Output the [X, Y] coordinate of the center of the cell containing the given text.  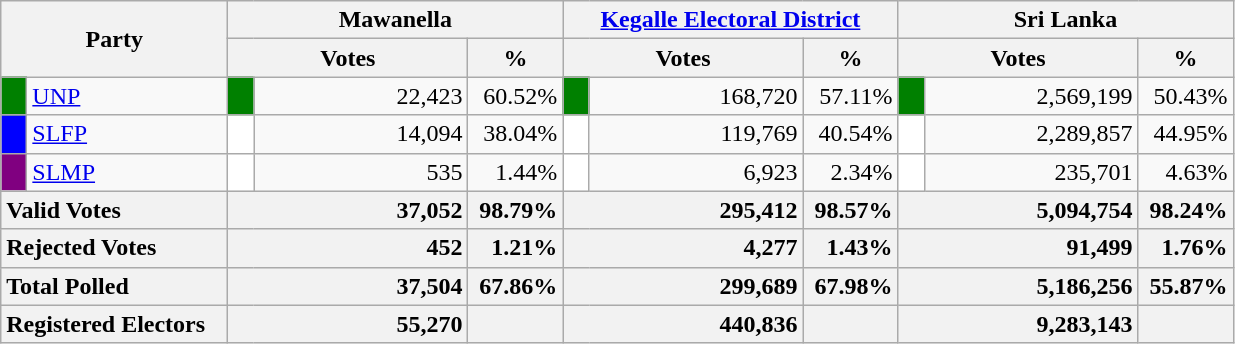
98.57% [850, 210]
2,569,199 [1031, 96]
2.34% [850, 172]
1.44% [516, 172]
452 [348, 248]
50.43% [1186, 96]
38.04% [516, 134]
37,052 [348, 210]
1.21% [516, 248]
67.86% [516, 286]
299,689 [683, 286]
6,923 [696, 172]
55.87% [1186, 286]
SLMP [128, 172]
44.95% [1186, 134]
40.54% [850, 134]
535 [361, 172]
119,769 [696, 134]
9,283,143 [1018, 324]
22,423 [361, 96]
5,094,754 [1018, 210]
91,499 [1018, 248]
295,412 [683, 210]
1.76% [1186, 248]
Party [114, 39]
4.63% [1186, 172]
57.11% [850, 96]
1.43% [850, 248]
Valid Votes [114, 210]
5,186,256 [1018, 286]
235,701 [1031, 172]
168,720 [696, 96]
67.98% [850, 286]
37,504 [348, 286]
Mawanella [396, 20]
Total Polled [114, 286]
Kegalle Electoral District [730, 20]
55,270 [348, 324]
98.79% [516, 210]
UNP [128, 96]
440,836 [683, 324]
Sri Lanka [1066, 20]
60.52% [516, 96]
98.24% [1186, 210]
Registered Electors [114, 324]
2,289,857 [1031, 134]
14,094 [361, 134]
Rejected Votes [114, 248]
SLFP [128, 134]
4,277 [683, 248]
